Extract the (X, Y) coordinate from the center of the cell holding the provided text.  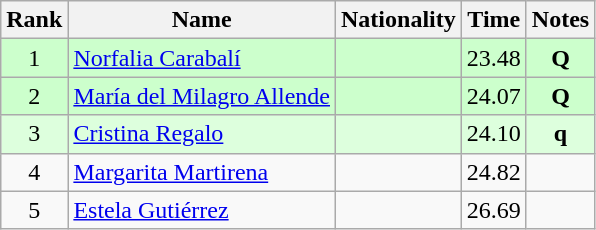
5 (34, 210)
q (560, 134)
Margarita Martirena (202, 172)
4 (34, 172)
María del Milagro Allende (202, 96)
Cristina Regalo (202, 134)
Notes (560, 20)
Rank (34, 20)
Name (202, 20)
Estela Gutiérrez (202, 210)
Time (494, 20)
24.82 (494, 172)
23.48 (494, 58)
24.07 (494, 96)
1 (34, 58)
26.69 (494, 210)
24.10 (494, 134)
3 (34, 134)
2 (34, 96)
Nationality (399, 20)
Norfalia Carabalí (202, 58)
